Determine the [x, y] coordinate at the center of the cell enclosing the given text.  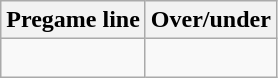
Over/under [210, 20]
Pregame line [74, 20]
